Find where the given text appears and provide that cell's center as [x, y] coordinate. 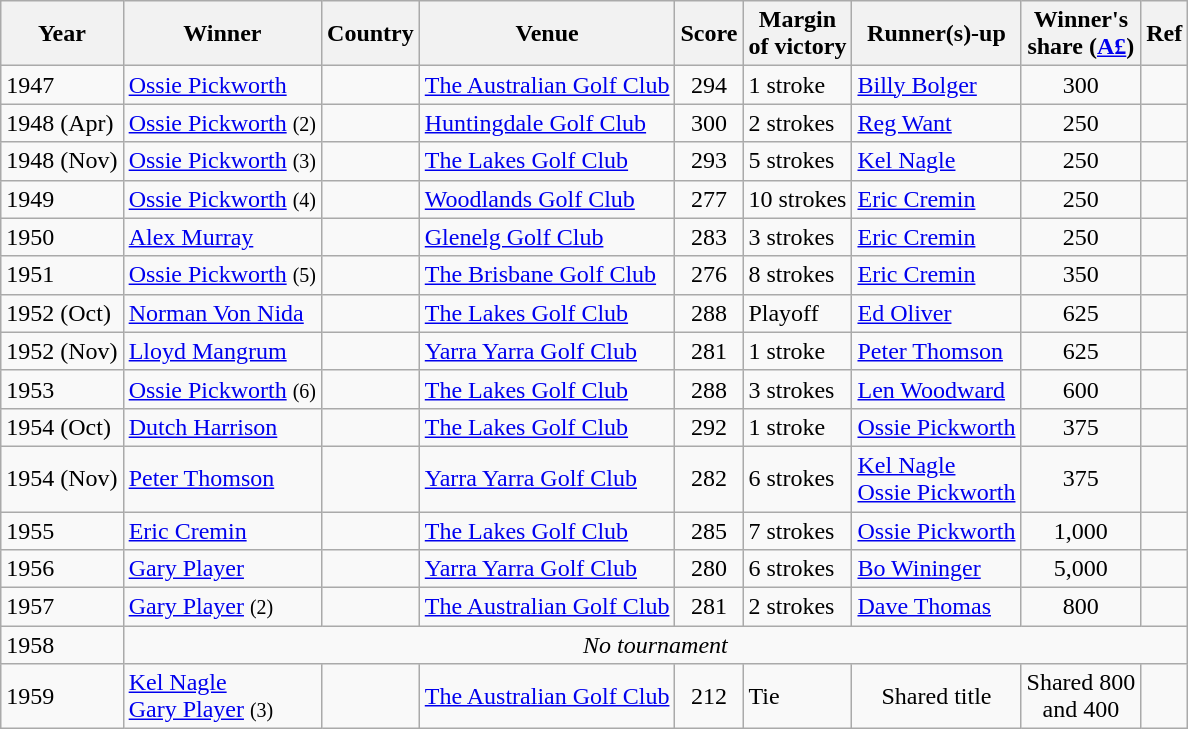
1958 [62, 645]
600 [1081, 389]
1957 [62, 607]
Runner(s)-up [936, 34]
Dutch Harrison [222, 427]
Shared title [936, 696]
1947 [62, 85]
Len Woodward [936, 389]
Kel Nagle [936, 161]
280 [709, 569]
350 [1081, 275]
5 strokes [798, 161]
Ossie Pickworth (2) [222, 123]
Winner [222, 34]
10 strokes [798, 199]
283 [709, 237]
Huntingdale Golf Club [547, 123]
294 [709, 85]
Dave Thomas [936, 607]
Lloyd Mangrum [222, 351]
1948 (Nov) [62, 161]
Woodlands Golf Club [547, 199]
7 strokes [798, 531]
Ref [1164, 34]
800 [1081, 607]
Ossie Pickworth (6) [222, 389]
1955 [62, 531]
1954 (Nov) [62, 478]
276 [709, 275]
Billy Bolger [936, 85]
293 [709, 161]
Reg Want [936, 123]
Venue [547, 34]
Ed Oliver [936, 313]
Gary Player (2) [222, 607]
1950 [62, 237]
Country [371, 34]
Marginof victory [798, 34]
Score [709, 34]
285 [709, 531]
Tie [798, 696]
Ossie Pickworth (4) [222, 199]
292 [709, 427]
Norman Von Nida [222, 313]
Alex Murray [222, 237]
The Brisbane Golf Club [547, 275]
Ossie Pickworth (5) [222, 275]
1953 [62, 389]
Kel Nagle Ossie Pickworth [936, 478]
282 [709, 478]
1,000 [1081, 531]
1959 [62, 696]
Shared 800and 400 [1081, 696]
277 [709, 199]
Ossie Pickworth (3) [222, 161]
1954 (Oct) [62, 427]
8 strokes [798, 275]
1949 [62, 199]
Glenelg Golf Club [547, 237]
Kel NagleGary Player (3) [222, 696]
1951 [62, 275]
Playoff [798, 313]
5,000 [1081, 569]
Bo Wininger [936, 569]
Year [62, 34]
1952 (Oct) [62, 313]
212 [709, 696]
1948 (Apr) [62, 123]
Winner'sshare (A£) [1081, 34]
1956 [62, 569]
1952 (Nov) [62, 351]
No tournament [656, 645]
Gary Player [222, 569]
